Provide the [x, y] coordinate of the cell's center where the given text is located.  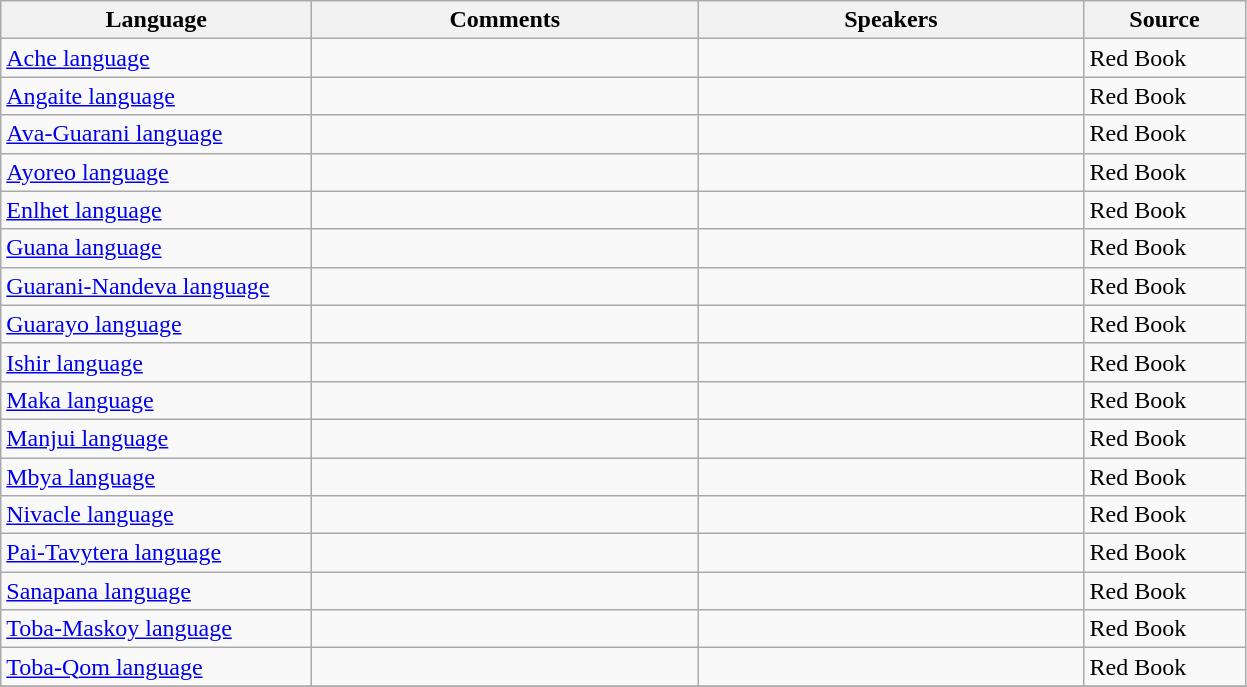
Pai-Tavytera language [156, 553]
Ache language [156, 58]
Sanapana language [156, 591]
Angaite language [156, 96]
Speakers [891, 20]
Ayoreo language [156, 172]
Enlhet language [156, 210]
Ava-Guarani language [156, 134]
Ishir language [156, 362]
Mbya language [156, 477]
Nivacle language [156, 515]
Maka language [156, 400]
Guana language [156, 248]
Toba-Qom language [156, 667]
Language [156, 20]
Source [1164, 20]
Guarayo language [156, 324]
Comments [505, 20]
Manjui language [156, 438]
Toba-Maskoy language [156, 629]
Guarani-Nandeva language [156, 286]
